Capture the cell that displays the provided text and extract its [x, y] central coordinate. 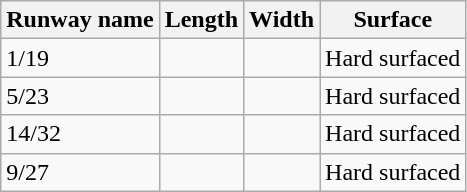
9/27 [80, 172]
Surface [393, 20]
1/19 [80, 58]
Width [282, 20]
14/32 [80, 134]
Length [201, 20]
5/23 [80, 96]
Runway name [80, 20]
